Extract the [x, y] coordinate from the center of the cell holding the provided text.  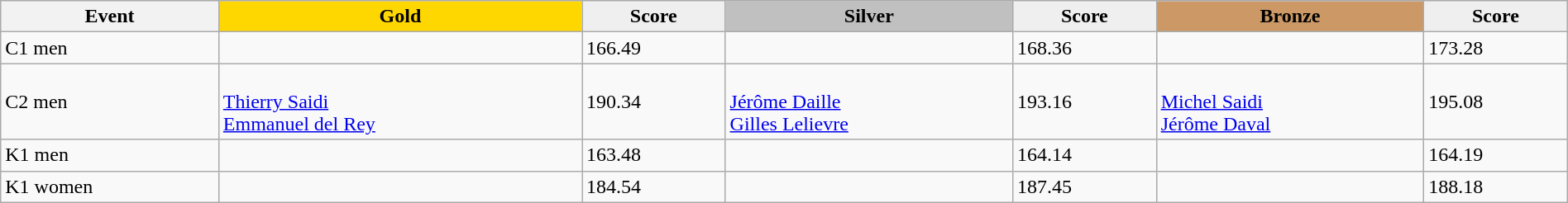
Jérôme DailleGilles Lelievre [869, 101]
Bronze [1290, 17]
Gold [400, 17]
Event [110, 17]
K1 women [110, 186]
195.08 [1496, 101]
164.14 [1085, 155]
C1 men [110, 48]
Michel SaidiJérôme Daval [1290, 101]
Silver [869, 17]
168.36 [1085, 48]
184.54 [654, 186]
164.19 [1496, 155]
C2 men [110, 101]
193.16 [1085, 101]
187.45 [1085, 186]
K1 men [110, 155]
173.28 [1496, 48]
188.18 [1496, 186]
Thierry SaidiEmmanuel del Rey [400, 101]
166.49 [654, 48]
190.34 [654, 101]
163.48 [654, 155]
